Output the [X, Y] coordinate of the center of the cell containing the given text.  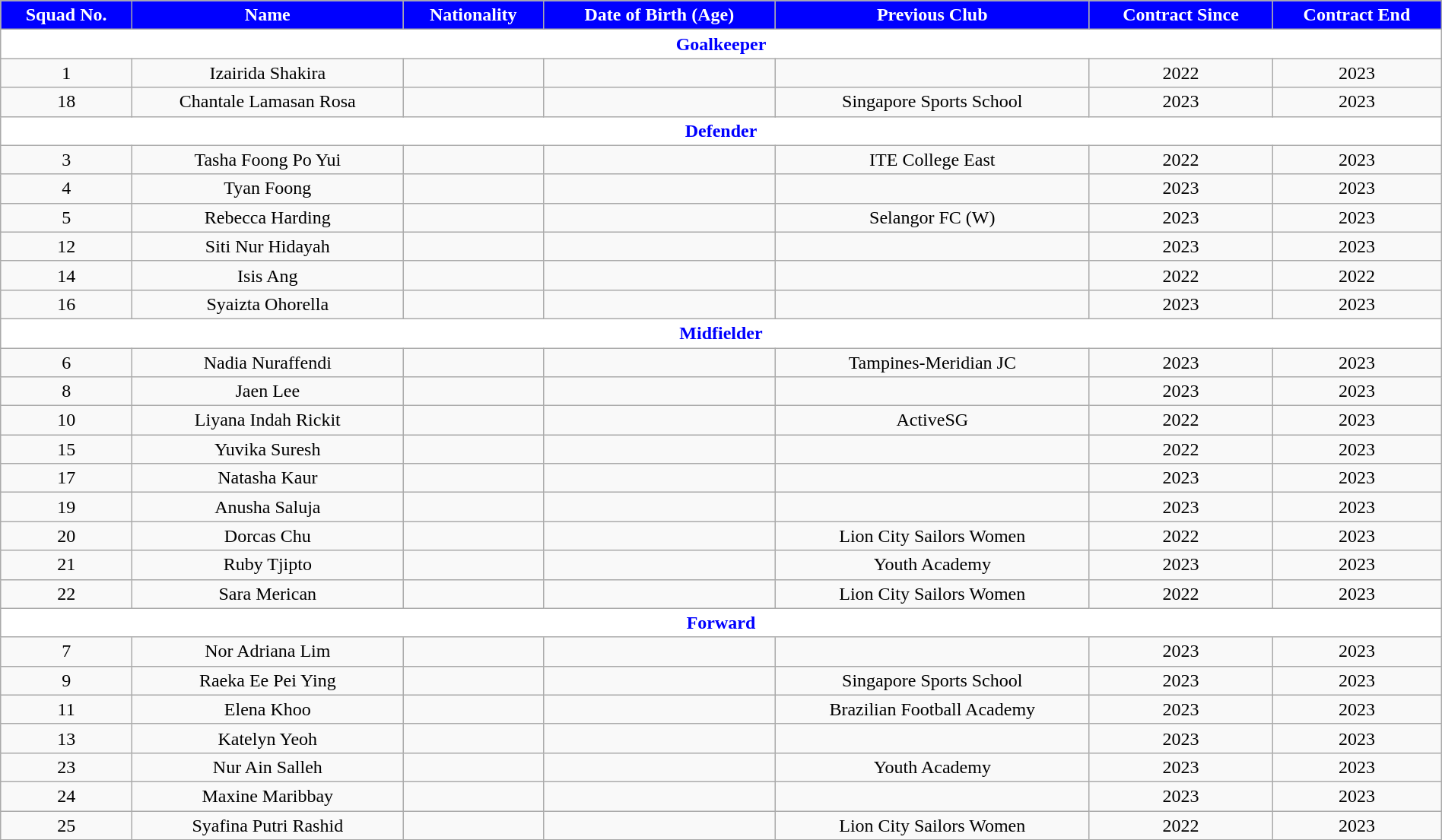
Previous Club [932, 15]
Syaizta Ohorella [268, 304]
Brazilian Football Academy [932, 709]
Yuvika Suresh [268, 449]
Dorcas Chu [268, 536]
Date of Birth (Age) [659, 15]
Contract Since [1180, 15]
Elena Khoo [268, 709]
Jaen Lee [268, 391]
Tampines-Meridian JC [932, 363]
21 [67, 565]
16 [67, 304]
5 [67, 217]
25 [67, 825]
Maxine Maribbay [268, 796]
3 [67, 160]
Defender [721, 131]
Katelyn Yeoh [268, 738]
Tasha Foong Po Yui [268, 160]
22 [67, 594]
18 [67, 102]
Nadia Nuraffendi [268, 363]
9 [67, 680]
Anusha Saluja [268, 507]
11 [67, 709]
Sara Merican [268, 594]
4 [67, 189]
Goalkeeper [721, 44]
24 [67, 796]
Rebecca Harding [268, 217]
ITE College East [932, 160]
15 [67, 449]
Contract End [1357, 15]
12 [67, 246]
Squad No. [67, 15]
8 [67, 391]
20 [67, 536]
10 [67, 420]
Siti Nur Hidayah [268, 246]
13 [67, 738]
19 [67, 507]
Raeka Ee Pei Ying [268, 680]
Nur Ain Salleh [268, 767]
Natasha Kaur [268, 478]
Ruby Tjipto [268, 565]
Chantale Lamasan Rosa [268, 102]
Midfielder [721, 333]
14 [67, 275]
1 [67, 73]
Izairida Shakira [268, 73]
ActiveSG [932, 420]
Tyan Foong [268, 189]
17 [67, 478]
Selangor FC (W) [932, 217]
6 [67, 363]
Isis Ang [268, 275]
Forward [721, 623]
Nationality [473, 15]
23 [67, 767]
Name [268, 15]
Syafina Putri Rashid [268, 825]
Liyana Indah Rickit [268, 420]
Nor Adriana Lim [268, 651]
7 [67, 651]
